Output the [x, y] coordinate of the center of the cell containing the given text.  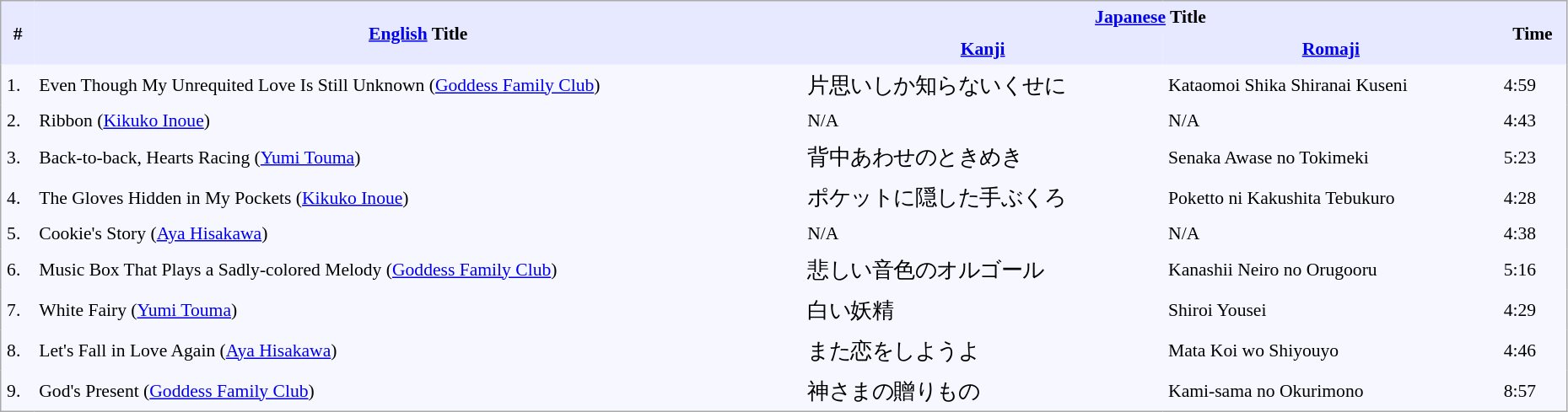
Even Though My Unrequited Love Is Still Unknown (Goddess Family Club) [418, 84]
Music Box That Plays a Sadly-colored Melody (Goddess Family Club) [418, 270]
9. [17, 391]
1. [17, 84]
Kanji [983, 49]
7. [17, 310]
8. [17, 350]
# [17, 33]
Mata Koi wo Shiyouyo [1331, 350]
Ribbon (Kikuko Inoue) [418, 120]
3. [17, 157]
4:43 [1533, 120]
4. [17, 197]
5:16 [1533, 270]
白い妖精 [983, 310]
Let's Fall in Love Again (Aya Hisakawa) [418, 350]
4:59 [1533, 84]
8:57 [1533, 391]
5:23 [1533, 157]
Back-to-back, Hearts Racing (Yumi Touma) [418, 157]
Senaka Awase no Tokimeki [1331, 157]
6. [17, 270]
片思いしか知らないくせに [983, 84]
God's Present (Goddess Family Club) [418, 391]
Kanashii Neiro no Orugooru [1331, 270]
English Title [418, 33]
また恋をしようよ [983, 350]
4:29 [1533, 310]
Poketto ni Kakushita Tebukuro [1331, 197]
The Gloves Hidden in My Pockets (Kikuko Inoue) [418, 197]
4:38 [1533, 233]
5. [17, 233]
ポケットに隠した手ぶくろ [983, 197]
Time [1533, 33]
神さまの贈りもの [983, 391]
Romaji [1331, 49]
背中あわせのときめき [983, 157]
2. [17, 120]
Shiroi Yousei [1331, 310]
Cookie's Story (Aya Hisakawa) [418, 233]
Kami-sama no Okurimono [1331, 391]
White Fairy (Yumi Touma) [418, 310]
4:28 [1533, 197]
悲しい音色のオルゴール [983, 270]
Japanese Title [1150, 17]
Kataomoi Shika Shiranai Kuseni [1331, 84]
4:46 [1533, 350]
